Return (X, Y) of the center of cell containing provided text 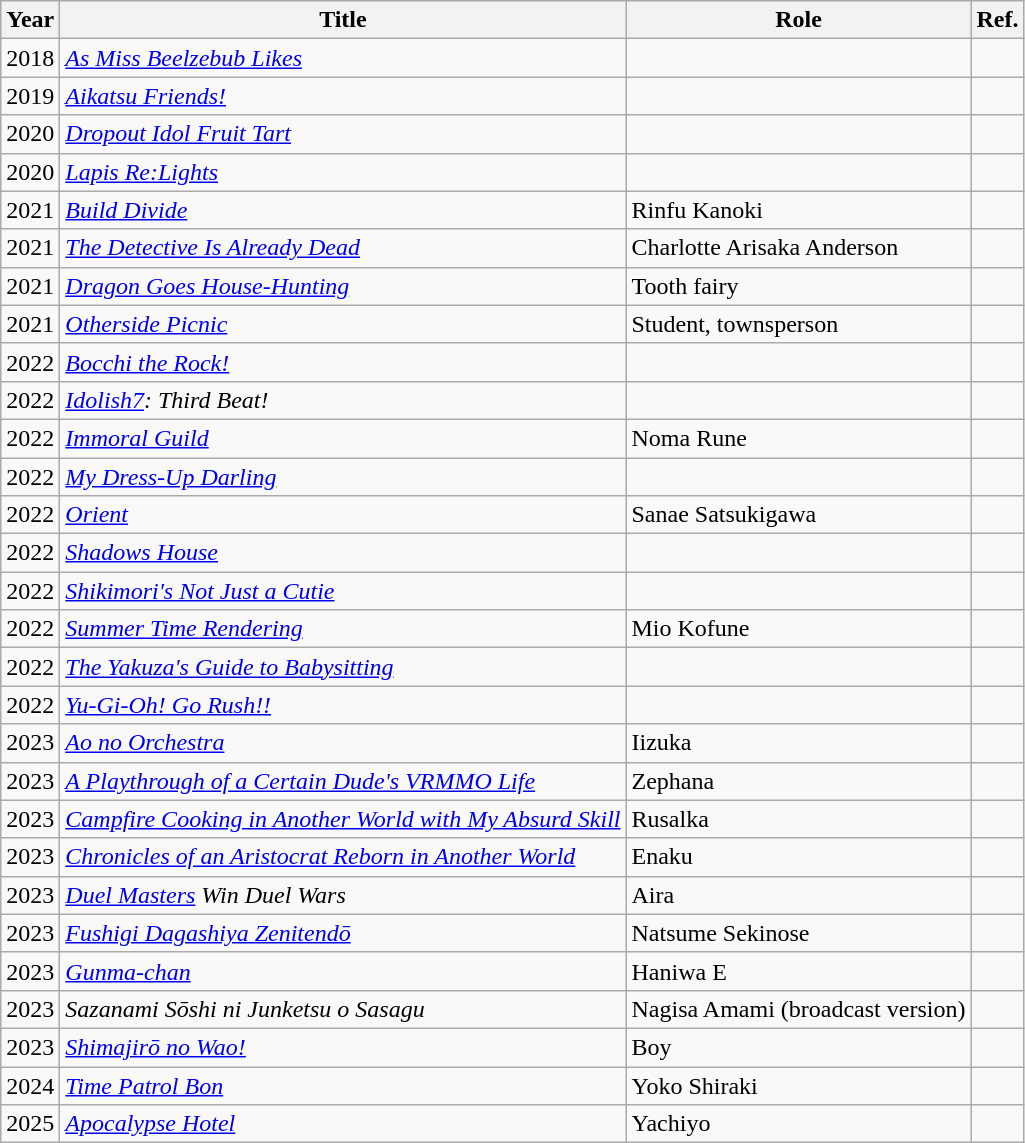
Student, townsperson (798, 324)
Year (30, 20)
Shimajirō no Wao! (343, 1047)
As Miss Beelzebub Likes (343, 58)
Natsume Sekinose (798, 933)
Mio Kofune (798, 629)
Boy (798, 1047)
A Playthrough of a Certain Dude's VRMMO Life (343, 781)
Ao no Orchestra (343, 743)
2025 (30, 1124)
Immoral Guild (343, 438)
Enaku (798, 857)
Zephana (798, 781)
Aira (798, 895)
Shikimori's Not Just a Cutie (343, 591)
Dropout Idol Fruit Tart (343, 134)
Rinfu Kanoki (798, 210)
Tooth fairy (798, 286)
Aikatsu Friends! (343, 96)
Nagisa Amami (broadcast version) (798, 1009)
Sanae Satsukigawa (798, 515)
Yu-Gi-Oh! Go Rush!! (343, 705)
2019 (30, 96)
Sazanami Sōshi ni Junketsu o Sasagu (343, 1009)
Summer Time Rendering (343, 629)
Rusalka (798, 819)
Chronicles of an Aristocrat Reborn in Another World (343, 857)
Idolish7: Third Beat! (343, 400)
Gunma-chan (343, 971)
Build Divide (343, 210)
My Dress-Up Darling (343, 477)
Charlotte Arisaka Anderson (798, 248)
Lapis Re:Lights (343, 172)
Yoko Shiraki (798, 1085)
Yachiyo (798, 1124)
Campfire Cooking in Another World with My Absurd Skill (343, 819)
Duel Masters Win Duel Wars (343, 895)
The Yakuza's Guide to Babysitting (343, 667)
Apocalypse Hotel (343, 1124)
Haniwa E (798, 971)
Noma Rune (798, 438)
Shadows House (343, 553)
Otherside Picnic (343, 324)
Title (343, 20)
The Detective Is Already Dead (343, 248)
Orient (343, 515)
Time Patrol Bon (343, 1085)
Bocchi the Rock! (343, 362)
Ref. (998, 20)
Iizuka (798, 743)
Dragon Goes House-Hunting (343, 286)
Role (798, 20)
2024 (30, 1085)
2018 (30, 58)
Fushigi Dagashiya Zenitendō (343, 933)
